Detect which cell encompasses the target text, then output its (x, y) center coordinate. 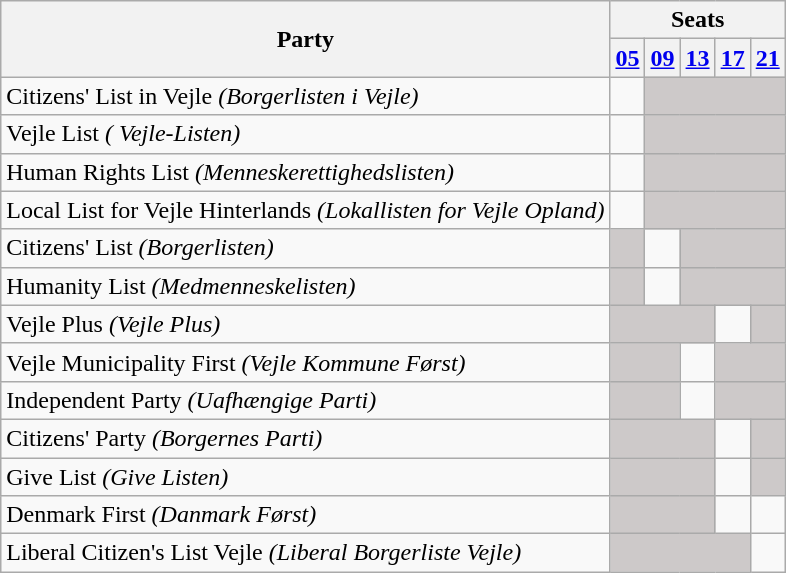
17 (732, 58)
09 (662, 58)
21 (768, 58)
Give List (Give Listen) (306, 477)
Independent Party (Uafhængige Parti) (306, 400)
Humanity List (Medmenneskelisten) (306, 286)
Local List for Vejle Hinterlands (Lokallisten for Vejle Opland) (306, 210)
Human Rights List (Menneskerettighedslisten) (306, 172)
Vejle Plus (Vejle Plus) (306, 324)
Citizens' List in Vejle (Borgerlisten i Vejle) (306, 96)
Party (306, 39)
Seats (698, 20)
Vejle Municipality First (Vejle Kommune Først) (306, 362)
13 (698, 58)
Citizens' List (Borgerlisten) (306, 248)
Vejle List ( Vejle-Listen) (306, 134)
Denmark First (Danmark Først) (306, 515)
05 (628, 58)
Citizens' Party (Borgernes Parti) (306, 438)
Liberal Citizen's List Vejle (Liberal Borgerliste Vejle) (306, 553)
